Return the [x, y] coordinate for the center point of the cell that contains the specified text.  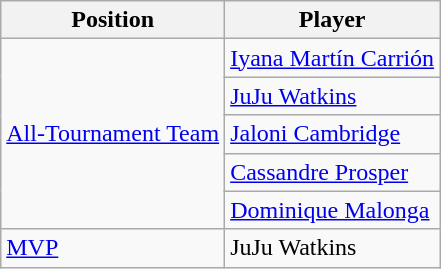
Cassandre Prosper [332, 172]
MVP [113, 248]
All-Tournament Team [113, 134]
Jaloni Cambridge [332, 134]
Dominique Malonga [332, 210]
Position [113, 20]
Player [332, 20]
Iyana Martín Carrión [332, 58]
